Determine the [X, Y] coordinate at the center of the cell enclosing the given text.  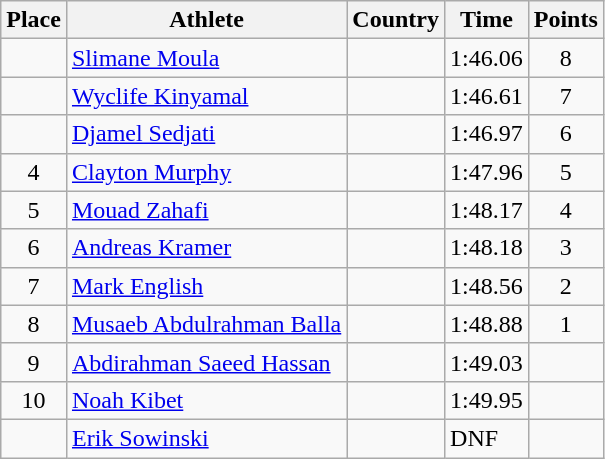
1:49.03 [487, 362]
Mark English [206, 286]
1:48.17 [487, 210]
Mouad Zahafi [206, 210]
1:48.56 [487, 286]
1:46.06 [487, 58]
Slimane Moula [206, 58]
1 [566, 324]
1:48.88 [487, 324]
DNF [487, 438]
1:46.97 [487, 134]
Points [566, 20]
Country [396, 20]
3 [566, 248]
2 [566, 286]
Clayton Murphy [206, 172]
9 [34, 362]
Noah Kibet [206, 400]
Place [34, 20]
Time [487, 20]
10 [34, 400]
Wyclife Kinyamal [206, 96]
1:46.61 [487, 96]
1:48.18 [487, 248]
Athlete [206, 20]
Musaeb Abdulrahman Balla [206, 324]
1:47.96 [487, 172]
1:49.95 [487, 400]
Abdirahman Saeed Hassan [206, 362]
Djamel Sedjati [206, 134]
Erik Sowinski [206, 438]
Andreas Kramer [206, 248]
